Find where the given text appears and provide that cell's center as (X, Y) coordinate. 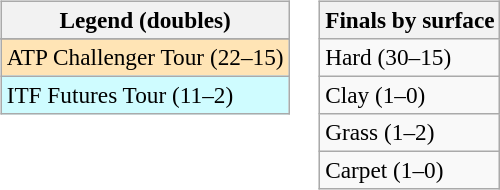
Clay (1–0) (410, 95)
Finals by surface (410, 20)
ATP Challenger Tour (22–15) (145, 57)
Grass (1–2) (410, 133)
Hard (30–15) (410, 57)
ITF Futures Tour (11–2) (145, 95)
Legend (doubles) (145, 20)
Carpet (1–0) (410, 171)
